Capture the cell that displays the provided text and extract its (x, y) central coordinate. 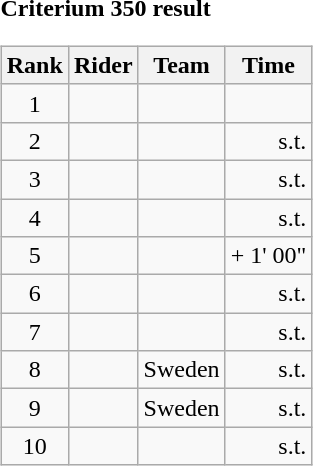
Rank (34, 65)
2 (34, 141)
Rider (103, 65)
Team (182, 65)
9 (34, 408)
7 (34, 332)
8 (34, 370)
3 (34, 179)
10 (34, 446)
5 (34, 256)
+ 1' 00" (268, 256)
1 (34, 103)
Time (268, 65)
6 (34, 294)
4 (34, 217)
